Provide the [X, Y] coordinate of the cell's center where the given text is located.  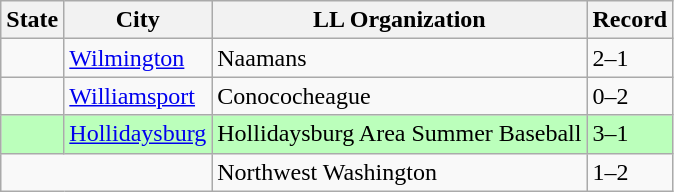
State [32, 20]
Conococheague [400, 96]
Naamans [400, 58]
1–2 [630, 172]
2–1 [630, 58]
City [138, 20]
Northwest Washington [400, 172]
Wilmington [138, 58]
0–2 [630, 96]
Williamsport [138, 96]
Hollidaysburg [138, 134]
Hollidaysburg Area Summer Baseball [400, 134]
3–1 [630, 134]
Record [630, 20]
LL Organization [400, 20]
